For the text-containing cell, return its midpoint in [X, Y] coordinate format. 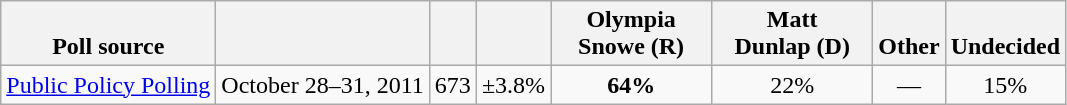
±3.8% [513, 85]
22% [792, 85]
15% [1005, 85]
Other [909, 34]
MattDunlap (D) [792, 34]
October 28–31, 2011 [322, 85]
Poll source [108, 34]
Undecided [1005, 34]
673 [452, 85]
Public Policy Polling [108, 85]
OlympiaSnowe (R) [632, 34]
64% [632, 85]
— [909, 85]
